Extract the [X, Y] coordinate from the center of the cell holding the provided text.  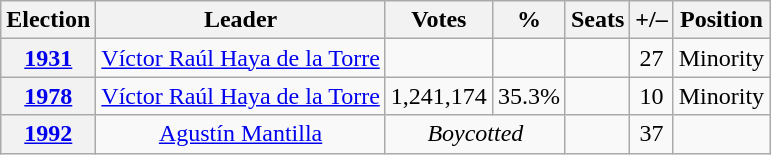
+/– [652, 20]
35.3% [528, 96]
Agustín Mantilla [241, 134]
Votes [438, 20]
1,241,174 [438, 96]
37 [652, 134]
Seats [597, 20]
Boycotted [475, 134]
1992 [48, 134]
1931 [48, 58]
% [528, 20]
10 [652, 96]
Leader [241, 20]
Election [48, 20]
27 [652, 58]
1978 [48, 96]
Position [721, 20]
